Identify which cell holds the provided text, then report its (x, y) central coordinate. 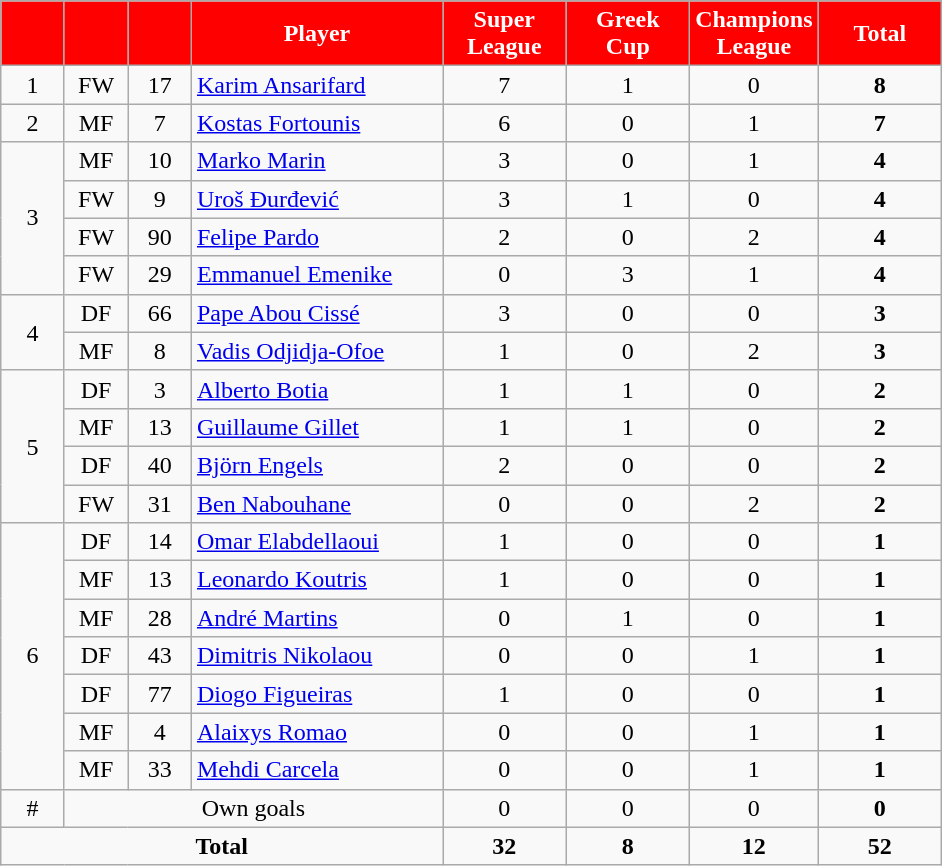
Mehdi Carcela (316, 770)
Alberto Botia (316, 389)
Dimitris Nikolaou (316, 656)
43 (160, 656)
31 (160, 503)
Super League (504, 34)
12 (754, 846)
66 (160, 313)
Alaixys Romao (316, 732)
Own goals (253, 808)
9 (160, 199)
29 (160, 275)
Ben Nabouhane (316, 503)
Björn Engels (316, 465)
Omar Elabdellaoui (316, 542)
33 (160, 770)
Uroš Đurđević (316, 199)
17 (160, 85)
Champions League (754, 34)
Felipe Pardo (316, 237)
14 (160, 542)
52 (880, 846)
10 (160, 161)
Vadis Odjidja-Ofoe (316, 351)
Pape Abou Cissé (316, 313)
Marko Marin (316, 161)
Leonardo Koutris (316, 580)
Kostas Fortounis (316, 123)
Emmanuel Emenike (316, 275)
Player (316, 34)
Diogo Figueiras (316, 694)
Guillaume Gillet (316, 427)
5 (33, 446)
40 (160, 465)
André Martins (316, 618)
32 (504, 846)
90 (160, 237)
Greek Cup (628, 34)
Karim Ansarifard (316, 85)
# (33, 808)
28 (160, 618)
77 (160, 694)
